Identify which cell holds the provided text, then report its [x, y] central coordinate. 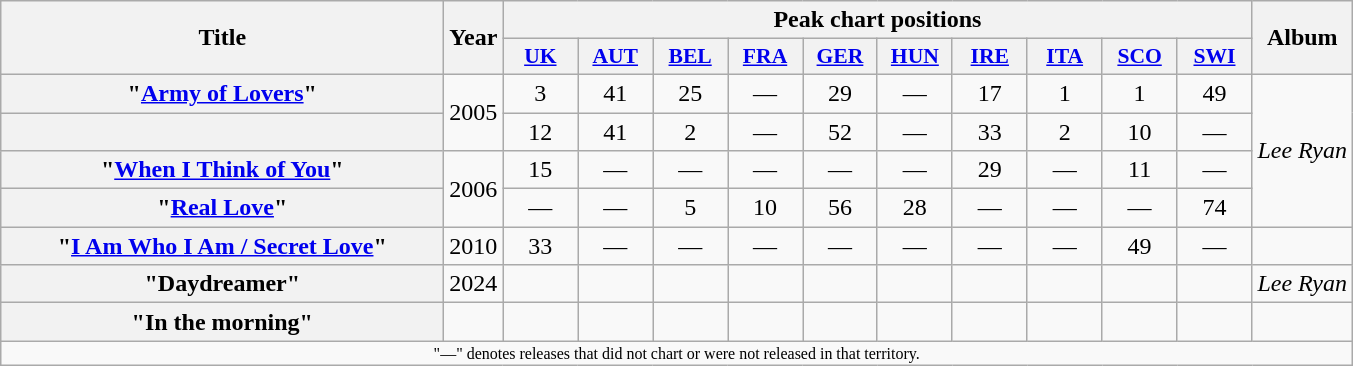
15 [540, 170]
2024 [474, 284]
5 [690, 208]
"I Am Who I Am / Secret Love" [222, 246]
"—" denotes releases that did not chart or were not released in that territory. [677, 353]
Title [222, 38]
"Army of Lovers" [222, 93]
25 [690, 93]
2010 [474, 246]
AUT [616, 57]
2006 [474, 189]
ITA [1064, 57]
3 [540, 93]
Year [474, 38]
"Daydreamer" [222, 284]
BEL [690, 57]
HUN [914, 57]
SWI [1214, 57]
"When I Think of You" [222, 170]
"Real Love" [222, 208]
SCO [1140, 57]
2005 [474, 112]
74 [1214, 208]
IRE [990, 57]
FRA [766, 57]
"In the morning" [222, 322]
11 [1140, 170]
56 [840, 208]
28 [914, 208]
UK [540, 57]
17 [990, 93]
52 [840, 131]
GER [840, 57]
12 [540, 131]
Peak chart positions [878, 20]
Album [1302, 38]
